Determine the [X, Y] coordinate at the center of the cell enclosing the given text.  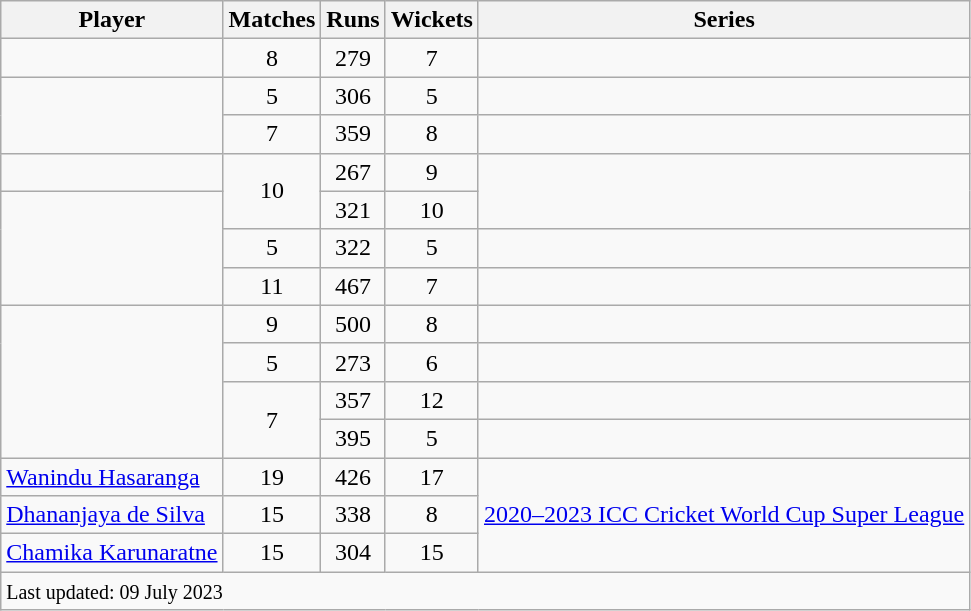
11 [272, 286]
279 [353, 58]
Matches [272, 20]
321 [353, 210]
Chamika Karunaratne [112, 553]
2020–2023 ICC Cricket World Cup Super League [724, 515]
338 [353, 515]
426 [353, 477]
306 [353, 96]
Series [724, 20]
395 [353, 438]
Player [112, 20]
500 [353, 324]
Wanindu Hasaranga [112, 477]
19 [272, 477]
17 [432, 477]
Wickets [432, 20]
Last updated: 09 July 2023 [486, 591]
Dhananjaya de Silva [112, 515]
467 [353, 286]
267 [353, 172]
6 [432, 362]
273 [353, 362]
322 [353, 248]
357 [353, 400]
304 [353, 553]
12 [432, 400]
Runs [353, 20]
359 [353, 134]
